Return the (x, y) coordinate for the center point of the cell that contains the specified text.  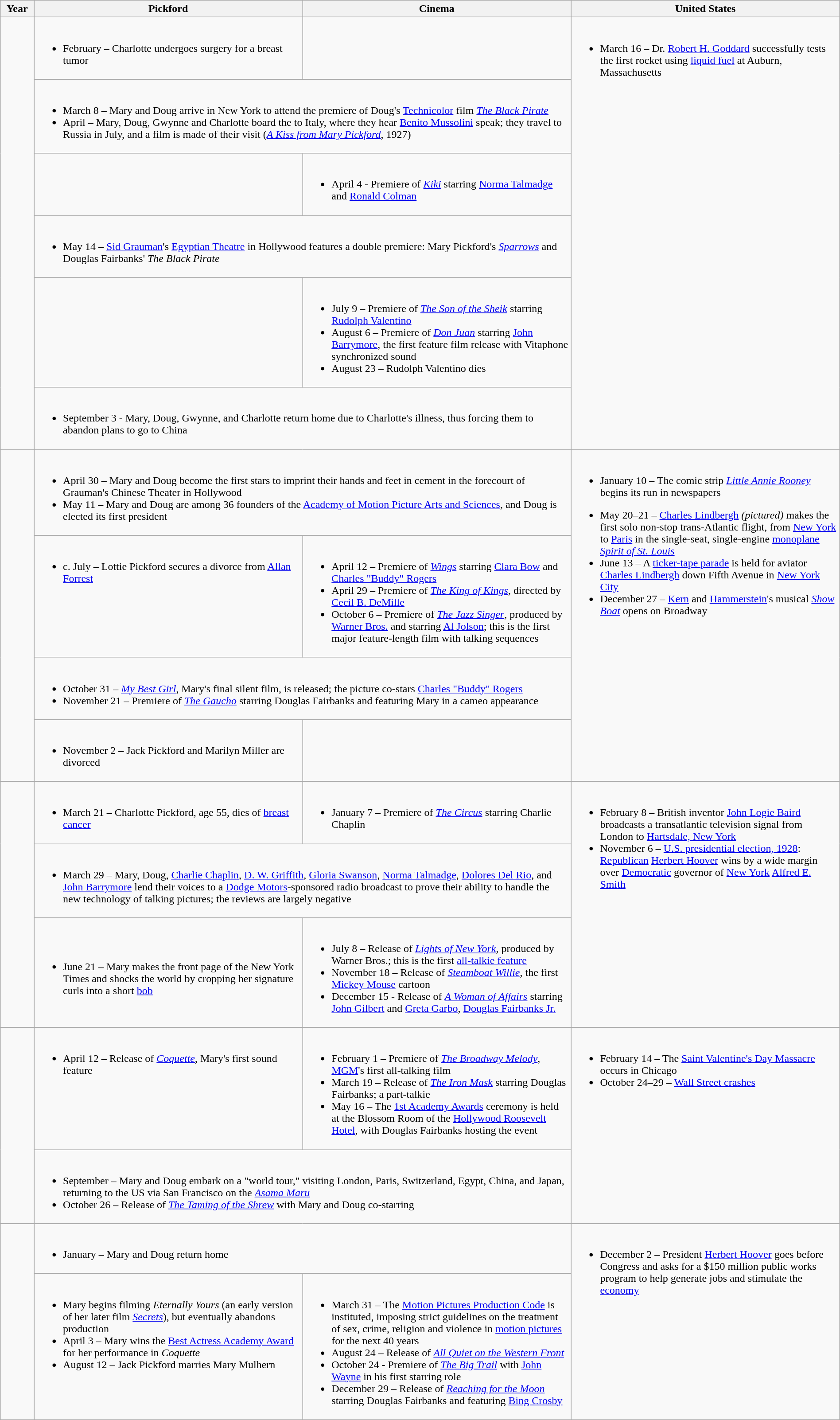
June 21 – Mary makes the front page of the New York Times and shocks the world by cropping her signature curls into a short bob (168, 973)
November 2 – Jack Pickford and Marilyn Miller are divorced (168, 750)
September 3 - Mary, Doug, Gwynne, and Charlotte return home due to Charlotte's illness, thus forcing them to abandon plans to go to China (303, 418)
Year (17, 9)
February 14 – The Saint Valentine's Day Massacre occurs in ChicagoOctober 24–29 – Wall Street crashes (705, 1126)
January – Mary and Doug return home (303, 1249)
Pickford (168, 9)
January 7 – Premiere of The Circus starring Charlie Chaplin (437, 812)
Cinema (437, 9)
May 14 – Sid Grauman's Egyptian Theatre in Hollywood features a double premiere: Mary Pickford's Sparrows and Douglas Fairbanks' The Black Pirate (303, 246)
March 16 – Dr. Robert H. Goddard successfully tests the first rocket using liquid fuel at Auburn, Massachusetts (705, 233)
February – Charlotte undergoes surgery for a breast tumor (168, 48)
United States (705, 9)
c. July – Lottie Pickford secures a divorce from Allan Forrest (168, 597)
April 4 - Premiere of Kiki starring Norma Talmadge and Ronald Colman (437, 184)
March 21 – Charlotte Pickford, age 55, dies of breast cancer (168, 812)
April 12 – Release of Coquette, Mary's first sound feature (168, 1088)
